From the cell containing the given text, extract its center point as [x, y] coordinate. 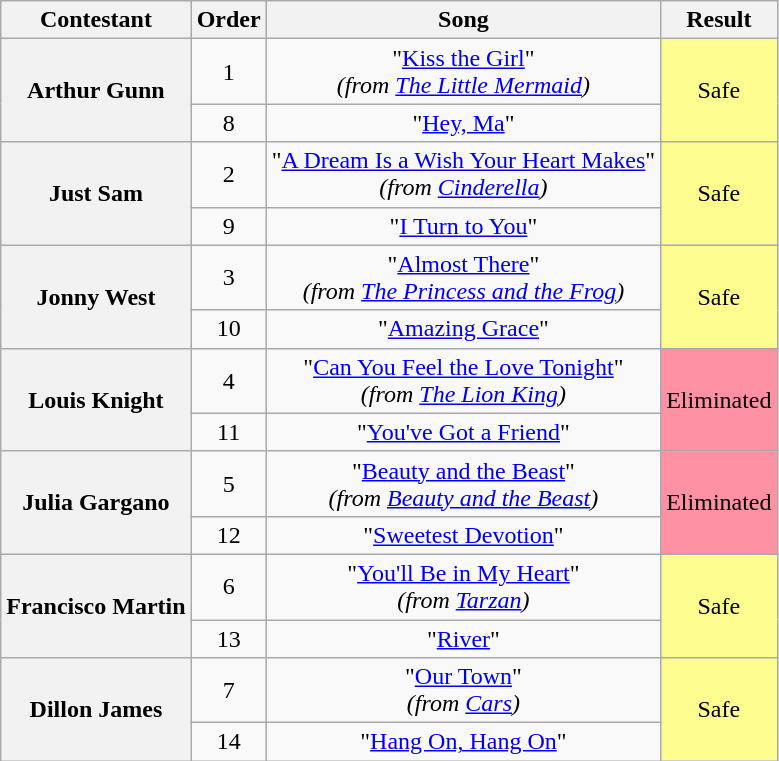
Louis Knight [96, 400]
8 [228, 123]
"You'll Be in My Heart"(from Tarzan) [464, 586]
10 [228, 329]
"Almost There"(from The Princess and the Frog) [464, 278]
6 [228, 586]
Arthur Gunn [96, 90]
Contestant [96, 20]
"Beauty and the Beast"(from Beauty and the Beast) [464, 484]
"Can You Feel the Love Tonight"(from The Lion King) [464, 380]
"Our Town"(from Cars) [464, 690]
13 [228, 639]
1 [228, 72]
"You've Got a Friend" [464, 432]
"Kiss the Girl"(from The Little Mermaid) [464, 72]
Song [464, 20]
Jonny West [96, 296]
Dillon James [96, 710]
"Amazing Grace" [464, 329]
4 [228, 380]
Result [719, 20]
12 [228, 535]
"A Dream Is a Wish Your Heart Makes"(from Cinderella) [464, 174]
Just Sam [96, 194]
"River" [464, 639]
9 [228, 226]
"Hang On, Hang On" [464, 742]
"Hey, Ma" [464, 123]
11 [228, 432]
Order [228, 20]
14 [228, 742]
"I Turn to You" [464, 226]
"Sweetest Devotion" [464, 535]
5 [228, 484]
Francisco Martin [96, 606]
7 [228, 690]
3 [228, 278]
Julia Gargano [96, 502]
2 [228, 174]
